Capture the cell that displays the provided text and extract its [x, y] central coordinate. 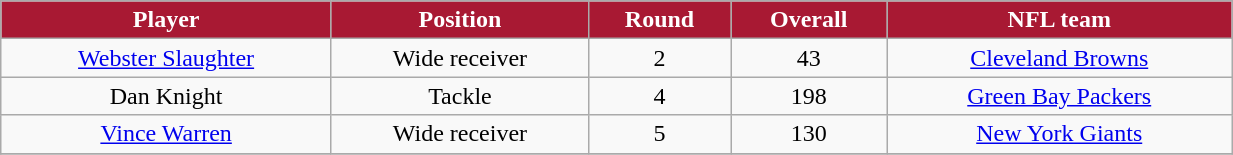
4 [659, 96]
Webster Slaughter [166, 58]
5 [659, 134]
198 [809, 96]
43 [809, 58]
2 [659, 58]
NFL team [1060, 20]
Player [166, 20]
130 [809, 134]
Overall [809, 20]
Dan Knight [166, 96]
Vince Warren [166, 134]
Position [460, 20]
Green Bay Packers [1060, 96]
New York Giants [1060, 134]
Round [659, 20]
Tackle [460, 96]
Cleveland Browns [1060, 58]
